Identify which cell holds the provided text, then report its (X, Y) central coordinate. 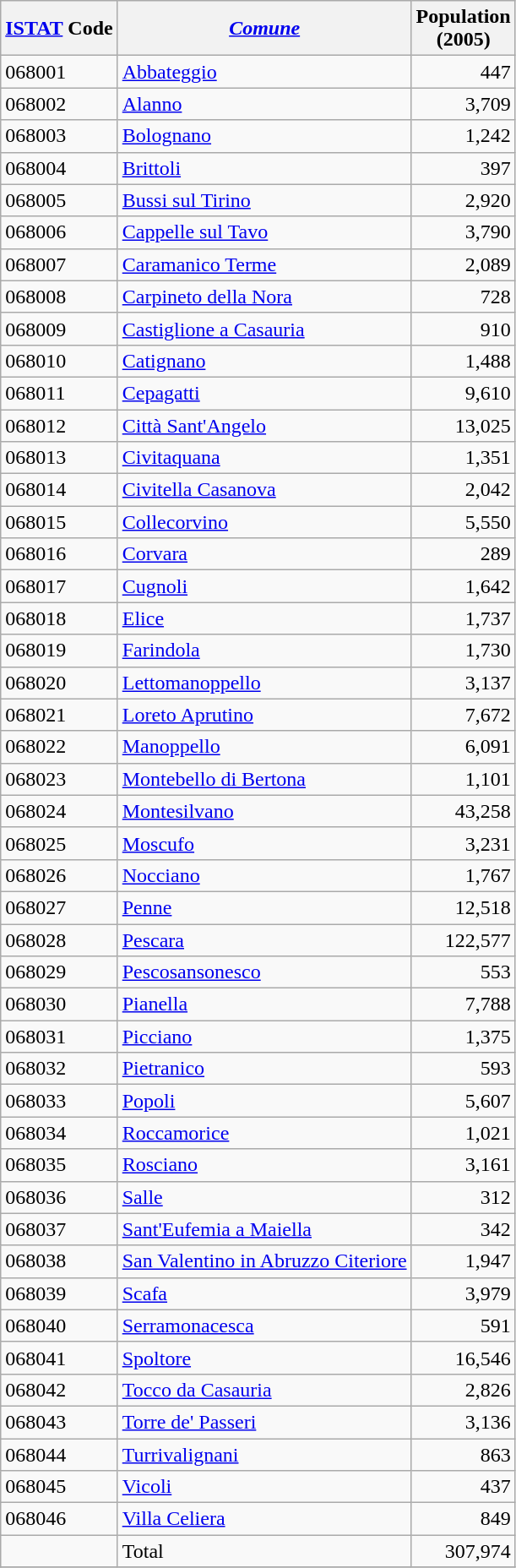
Farindola (264, 651)
068040 (59, 1326)
Bussi sul Tirino (264, 200)
Serramonacesca (264, 1326)
1,351 (463, 458)
910 (463, 329)
Carpineto della Nora (264, 297)
Montebello di Bertona (264, 779)
Turrivalignani (264, 1454)
1,730 (463, 651)
San Valentino in Abruzzo Citeriore (264, 1261)
Vicoli (264, 1487)
068022 (59, 747)
16,546 (463, 1358)
122,577 (463, 940)
068038 (59, 1261)
9,610 (463, 393)
Tocco da Casauria (264, 1390)
068002 (59, 104)
068012 (59, 425)
068018 (59, 618)
7,788 (463, 1004)
Civitella Casanova (264, 490)
068029 (59, 972)
591 (463, 1326)
068003 (59, 136)
068036 (59, 1197)
437 (463, 1487)
068013 (59, 458)
849 (463, 1519)
068042 (59, 1390)
Popoli (264, 1101)
Pianella (264, 1004)
5,550 (463, 522)
2,042 (463, 490)
Cugnoli (264, 586)
553 (463, 972)
Castiglione a Casauria (264, 329)
Montesilvano (264, 811)
1,642 (463, 586)
Torre de' Passeri (264, 1422)
1,242 (463, 136)
068039 (59, 1293)
Nocciano (264, 875)
447 (463, 72)
Lettomanoppello (264, 683)
13,025 (463, 425)
Bolognano (264, 136)
068046 (59, 1519)
3,137 (463, 683)
397 (463, 168)
068028 (59, 940)
068045 (59, 1487)
Salle (264, 1197)
1,488 (463, 361)
2,089 (463, 264)
068034 (59, 1133)
Elice (264, 618)
068043 (59, 1422)
068020 (59, 683)
068026 (59, 875)
Città Sant'Angelo (264, 425)
068032 (59, 1069)
Manoppello (264, 747)
Collecorvino (264, 522)
Penne (264, 907)
Total (264, 1551)
068016 (59, 554)
Alanno (264, 104)
068009 (59, 329)
Population (2005) (463, 29)
Corvara (264, 554)
Cepagatti (264, 393)
068008 (59, 297)
068005 (59, 200)
068031 (59, 1037)
2,826 (463, 1390)
Sant'Eufemia a Maiella (264, 1229)
43,258 (463, 811)
068033 (59, 1101)
Pescosansonesco (264, 972)
1,375 (463, 1037)
6,091 (463, 747)
3,709 (463, 104)
068017 (59, 586)
3,161 (463, 1165)
3,979 (463, 1293)
Civitaquana (264, 458)
068025 (59, 843)
068019 (59, 651)
Villa Celiera (264, 1519)
Comune (264, 29)
Catignano (264, 361)
068023 (59, 779)
3,231 (463, 843)
Moscufo (264, 843)
728 (463, 297)
068030 (59, 1004)
312 (463, 1197)
Caramanico Terme (264, 264)
3,790 (463, 232)
068024 (59, 811)
068006 (59, 232)
1,021 (463, 1133)
289 (463, 554)
Brittoli (264, 168)
068004 (59, 168)
342 (463, 1229)
068044 (59, 1454)
1,101 (463, 779)
Spoltore (264, 1358)
Roccamorice (264, 1133)
Cappelle sul Tavo (264, 232)
068035 (59, 1165)
593 (463, 1069)
863 (463, 1454)
5,607 (463, 1101)
068011 (59, 393)
7,672 (463, 715)
068021 (59, 715)
068015 (59, 522)
Scafa (264, 1293)
1,767 (463, 875)
068037 (59, 1229)
Pietranico (264, 1069)
Loreto Aprutino (264, 715)
1,737 (463, 618)
068041 (59, 1358)
1,947 (463, 1261)
068027 (59, 907)
307,974 (463, 1551)
068010 (59, 361)
3,136 (463, 1422)
Pescara (264, 940)
068001 (59, 72)
12,518 (463, 907)
Picciano (264, 1037)
ISTAT Code (59, 29)
Rosciano (264, 1165)
Abbateggio (264, 72)
068014 (59, 490)
068007 (59, 264)
2,920 (463, 200)
